Return the (x, y) coordinate for the center point of the cell that contains the specified text.  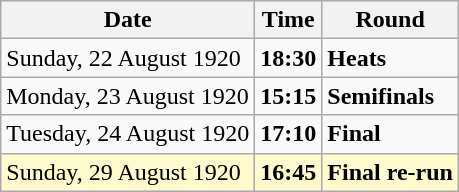
Round (390, 20)
Date (128, 20)
18:30 (288, 58)
Monday, 23 August 1920 (128, 96)
17:10 (288, 134)
Heats (390, 58)
Sunday, 22 August 1920 (128, 58)
Sunday, 29 August 1920 (128, 172)
16:45 (288, 172)
Time (288, 20)
15:15 (288, 96)
Final (390, 134)
Final re-run (390, 172)
Semifinals (390, 96)
Tuesday, 24 August 1920 (128, 134)
